Identify which cell holds the provided text, then report its [X, Y] central coordinate. 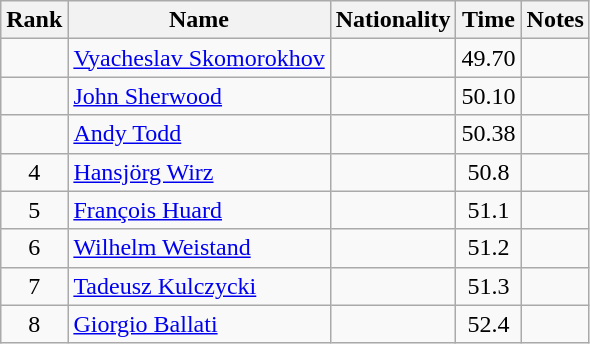
6 [34, 248]
7 [34, 286]
Nationality [393, 20]
50.38 [488, 134]
Name [199, 20]
François Huard [199, 210]
51.1 [488, 210]
50.10 [488, 96]
John Sherwood [199, 96]
5 [34, 210]
Wilhelm Weistand [199, 248]
4 [34, 172]
Giorgio Ballati [199, 324]
Rank [34, 20]
51.2 [488, 248]
Tadeusz Kulczycki [199, 286]
51.3 [488, 286]
52.4 [488, 324]
Hansjörg Wirz [199, 172]
Time [488, 20]
49.70 [488, 58]
Vyacheslav Skomorokhov [199, 58]
8 [34, 324]
Andy Todd [199, 134]
50.8 [488, 172]
Notes [555, 20]
